Search for the cell housing the specified text and yield its (x, y) center coordinate. 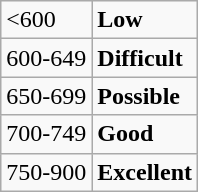
600-649 (46, 58)
Possible (145, 96)
<600 (46, 20)
750-900 (46, 172)
Low (145, 20)
Good (145, 134)
Difficult (145, 58)
Excellent (145, 172)
650-699 (46, 96)
700-749 (46, 134)
